Output the (X, Y) coordinate of the center of the cell containing the given text.  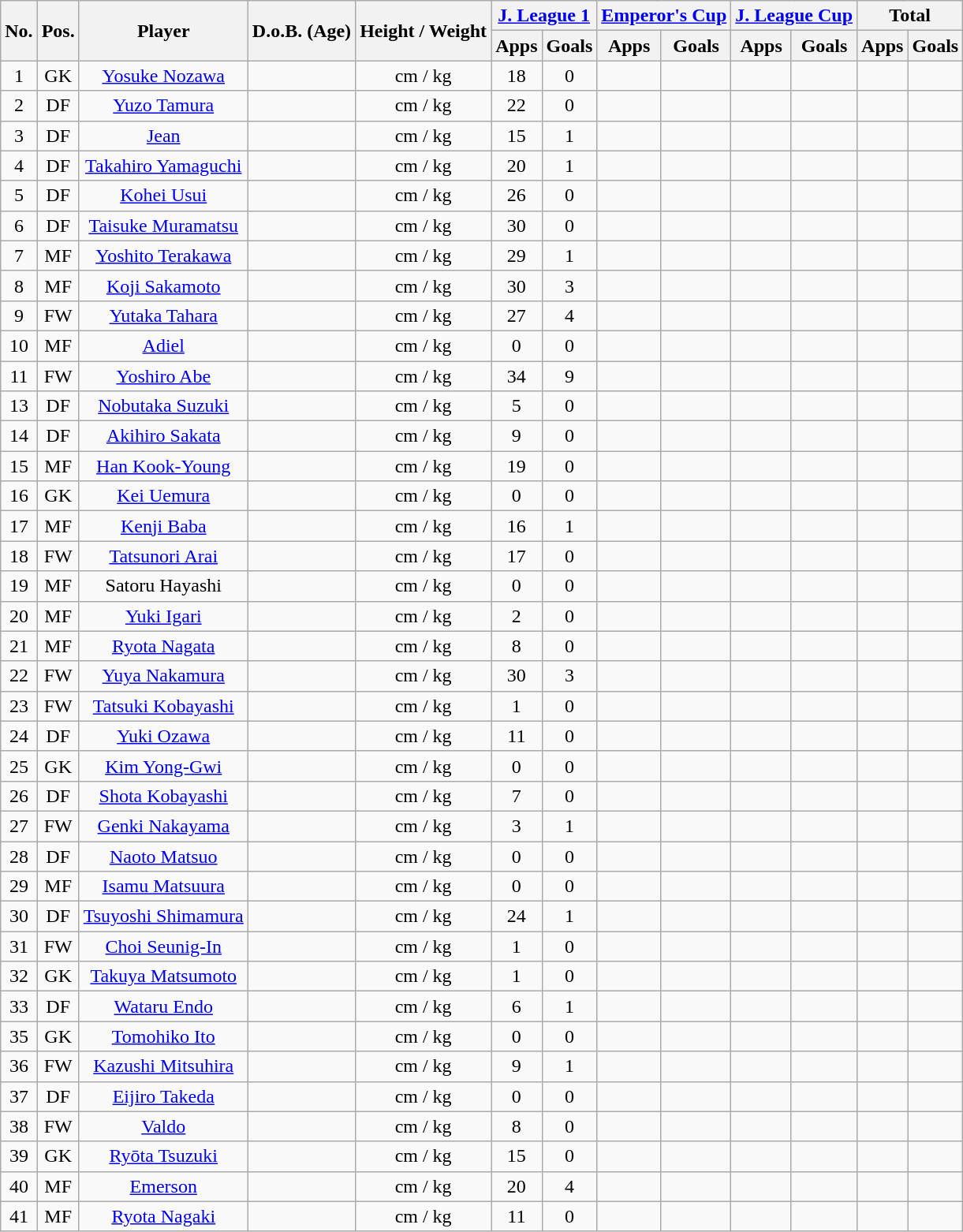
Tatsunori Arai (163, 556)
Yuzo Tamura (163, 106)
Satoru Hayashi (163, 586)
Player (163, 31)
14 (19, 436)
32 (19, 976)
Height / Weight (424, 31)
Pos. (58, 31)
10 (19, 345)
Taisuke Muramatsu (163, 226)
No. (19, 31)
39 (19, 1156)
Kim Yong-Gwi (163, 766)
Valdo (163, 1126)
D.o.B. (Age) (301, 31)
Kazushi Mitsuhira (163, 1066)
35 (19, 1036)
Nobutaka Suzuki (163, 406)
Kohei Usui (163, 196)
Eijiro Takeda (163, 1096)
38 (19, 1126)
Shota Kobayashi (163, 796)
23 (19, 706)
Tomohiko Ito (163, 1036)
21 (19, 646)
Total (910, 16)
Tsuyoshi Shimamura (163, 917)
25 (19, 766)
Emperor's Cup (664, 16)
37 (19, 1096)
Akihiro Sakata (163, 436)
Adiel (163, 345)
Kei Uemura (163, 496)
Han Kook-Young (163, 466)
Ryota Nagata (163, 646)
Yosuke Nozawa (163, 76)
36 (19, 1066)
Isamu Matsuura (163, 887)
33 (19, 1006)
J. League 1 (544, 16)
Choi Seunig-In (163, 946)
Jean (163, 136)
Yoshito Terakawa (163, 256)
Naoto Matsuo (163, 856)
Yuki Ozawa (163, 736)
28 (19, 856)
Kenji Baba (163, 526)
Wataru Endo (163, 1006)
J. League Cup (794, 16)
Takahiro Yamaguchi (163, 166)
Ryōta Tsuzuki (163, 1156)
Yoshiro Abe (163, 376)
Yutaka Tahara (163, 315)
Takuya Matsumoto (163, 976)
Tatsuki Kobayashi (163, 706)
40 (19, 1186)
Yuki Igari (163, 616)
Emerson (163, 1186)
Koji Sakamoto (163, 286)
34 (517, 376)
Yuya Nakamura (163, 676)
13 (19, 406)
Ryota Nagaki (163, 1216)
31 (19, 946)
Genki Nakayama (163, 826)
41 (19, 1216)
